Find where the given text appears and provide that cell's center as [x, y] coordinate. 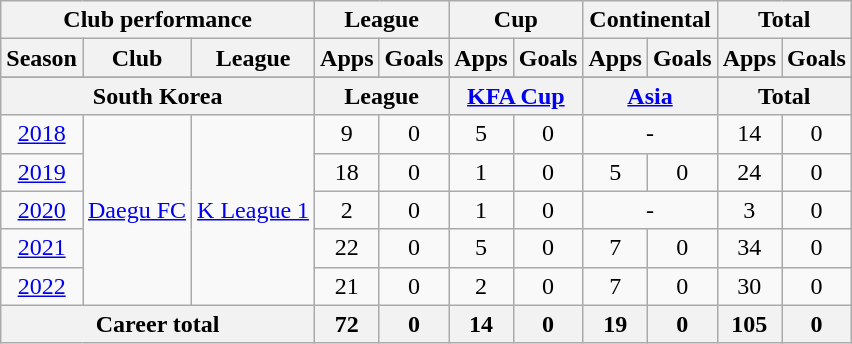
Club [136, 58]
Continental [650, 20]
KFA Cup [516, 96]
21 [347, 286]
18 [347, 172]
2022 [42, 286]
24 [749, 172]
Club performance [158, 20]
9 [347, 134]
22 [347, 248]
2021 [42, 248]
2019 [42, 172]
K League 1 [254, 210]
2020 [42, 210]
105 [749, 324]
Daegu FC [136, 210]
30 [749, 286]
2018 [42, 134]
Asia [650, 96]
19 [615, 324]
Career total [158, 324]
Season [42, 58]
Cup [516, 20]
72 [347, 324]
3 [749, 210]
34 [749, 248]
South Korea [158, 96]
